Capture the cell that displays the provided text and extract its (x, y) central coordinate. 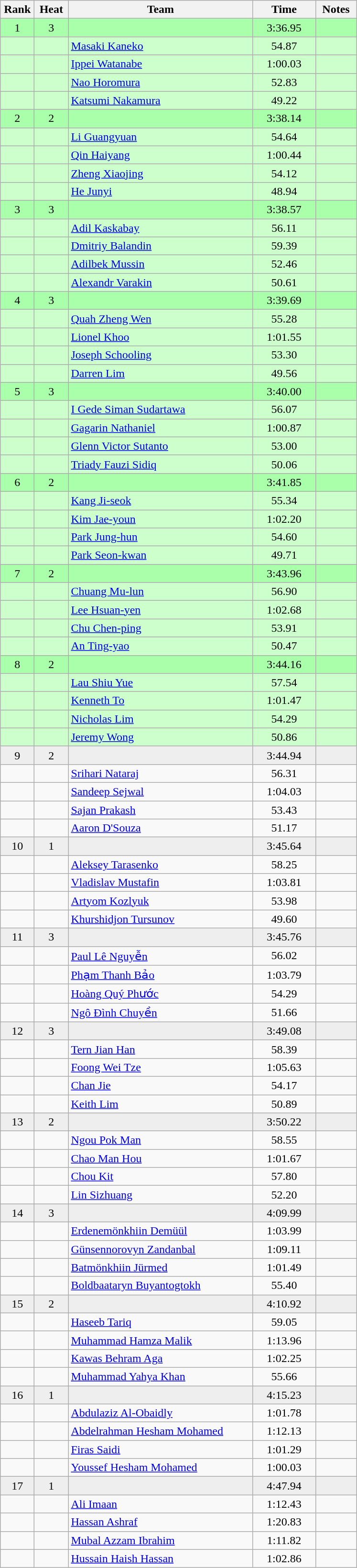
Nicholas Lim (161, 719)
1:00.87 (284, 428)
Haseeb Tariq (161, 1322)
3:49.08 (284, 1031)
Kawas Behram Aga (161, 1358)
Hoàng Quý Phước (161, 994)
Heat (52, 10)
6 (17, 482)
4:15.23 (284, 1395)
56.11 (284, 228)
56.02 (284, 956)
3:40.00 (284, 391)
Katsumi Nakamura (161, 100)
Park Jung-hun (161, 537)
3:43.96 (284, 573)
Lionel Khoo (161, 337)
Hassan Ashraf (161, 1522)
Rank (17, 10)
I Gede Siman Sudartawa (161, 410)
Phạm Thanh Bảo (161, 975)
Youssef Hesham Mohamed (161, 1468)
Chao Man Hou (161, 1158)
8 (17, 664)
3:41.85 (284, 482)
Firas Saidi (161, 1449)
57.80 (284, 1177)
14 (17, 1213)
3:36.95 (284, 28)
Ngô Đình Chuyền (161, 1013)
52.46 (284, 264)
Boldbaataryn Buyantogtokh (161, 1286)
12 (17, 1031)
Sajan Prakash (161, 810)
Li Guangyuan (161, 137)
3:50.22 (284, 1122)
55.34 (284, 500)
Ali Imaan (161, 1504)
Time (284, 10)
Qin Haiyang (161, 155)
Mubal Azzam Ibrahim (161, 1540)
Ngou Pok Man (161, 1140)
4:47.94 (284, 1486)
4:10.92 (284, 1304)
1:02.68 (284, 610)
1:12.13 (284, 1431)
50.86 (284, 737)
52.83 (284, 82)
Masaki Kaneko (161, 46)
56.31 (284, 773)
3:44.94 (284, 755)
49.71 (284, 555)
Chou Kit (161, 1177)
4:09.99 (284, 1213)
49.22 (284, 100)
1:04.03 (284, 791)
1:02.25 (284, 1358)
Tern Jian Han (161, 1049)
Erdenemönkhiin Demüül (161, 1231)
Jeremy Wong (161, 737)
Hussain Haish Hassan (161, 1558)
Zheng Xiaojing (161, 173)
59.05 (284, 1322)
50.61 (284, 282)
52.20 (284, 1195)
54.64 (284, 137)
58.39 (284, 1049)
55.28 (284, 319)
Keith Lim (161, 1103)
1:02.86 (284, 1558)
54.60 (284, 537)
15 (17, 1304)
Glenn Victor Sutanto (161, 446)
7 (17, 573)
3:44.16 (284, 664)
Srihari Nataraj (161, 773)
50.89 (284, 1103)
1:01.78 (284, 1413)
16 (17, 1395)
Artyom Kozlyuk (161, 901)
49.56 (284, 373)
1:01.55 (284, 337)
55.66 (284, 1376)
Triady Fauzi Sidiq (161, 464)
Ippei Watanabe (161, 64)
Batmönkhiin Jürmed (161, 1267)
11 (17, 937)
53.00 (284, 446)
Vladislav Mustafin (161, 883)
1:03.79 (284, 975)
1:03.99 (284, 1231)
1:01.67 (284, 1158)
17 (17, 1486)
An Ting-yao (161, 646)
1:02.20 (284, 519)
Aaron D'Souza (161, 828)
1:00.44 (284, 155)
56.07 (284, 410)
Darren Lim (161, 373)
Chuang Mu-lun (161, 592)
3:38.14 (284, 119)
53.91 (284, 628)
51.66 (284, 1013)
1:05.63 (284, 1067)
50.47 (284, 646)
Joseph Schooling (161, 355)
1:11.82 (284, 1540)
Paul Lê Nguyễn (161, 956)
Park Seon-kwan (161, 555)
3:38.57 (284, 209)
49.60 (284, 919)
Khurshidjon Tursunov (161, 919)
58.55 (284, 1140)
54.17 (284, 1085)
Nao Horomura (161, 82)
1:01.49 (284, 1267)
5 (17, 391)
Lin Sizhuang (161, 1195)
1:01.47 (284, 701)
1:01.29 (284, 1449)
Dmitriy Balandin (161, 246)
Quah Zheng Wen (161, 319)
Notes (336, 10)
Lee Hsuan-yen (161, 610)
Abdelrahman Hesham Mohamed (161, 1431)
Chan Jie (161, 1085)
53.30 (284, 355)
57.54 (284, 682)
56.90 (284, 592)
Muhammad Hamza Malik (161, 1340)
Muhammad Yahya Khan (161, 1376)
1:12.43 (284, 1504)
Foong Wei Tze (161, 1067)
50.06 (284, 464)
Lau Shiu Yue (161, 682)
Kim Jae-youn (161, 519)
Abdulaziz Al-Obaidly (161, 1413)
1:03.81 (284, 883)
Kang Ji-seok (161, 500)
1:13.96 (284, 1340)
59.39 (284, 246)
53.43 (284, 810)
4 (17, 301)
1:09.11 (284, 1249)
58.25 (284, 865)
Team (161, 10)
54.12 (284, 173)
3:45.76 (284, 937)
Günsennorovyn Zandanbal (161, 1249)
9 (17, 755)
3:39.69 (284, 301)
1:20.83 (284, 1522)
55.40 (284, 1286)
Adil Kaskabay (161, 228)
He Junyi (161, 191)
13 (17, 1122)
Aleksey Tarasenko (161, 865)
54.87 (284, 46)
Kenneth To (161, 701)
Alexandr Varakin (161, 282)
48.94 (284, 191)
Gagarin Nathaniel (161, 428)
3:45.64 (284, 846)
Sandeep Sejwal (161, 791)
Adilbek Mussin (161, 264)
10 (17, 846)
51.17 (284, 828)
Chu Chen-ping (161, 628)
53.98 (284, 901)
